Capture the cell that displays the provided text and extract its [X, Y] central coordinate. 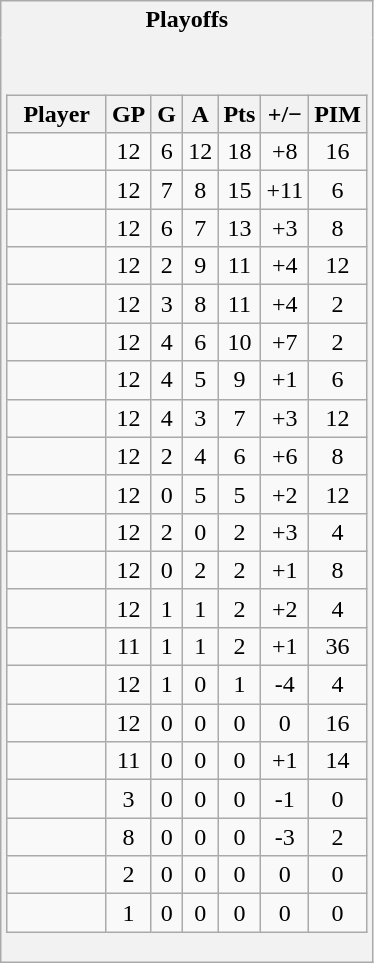
18 [240, 152]
Playoffs [187, 20]
+7 [285, 342]
-1 [285, 799]
15 [240, 190]
Player [56, 114]
GP [128, 114]
+8 [285, 152]
+/− [285, 114]
+11 [285, 190]
-3 [285, 837]
G [167, 114]
A [200, 114]
13 [240, 228]
36 [338, 646]
10 [240, 342]
Pts [240, 114]
14 [338, 761]
PIM [338, 114]
+6 [285, 456]
-4 [285, 685]
